For the text-containing cell, return its midpoint in [X, Y] coordinate format. 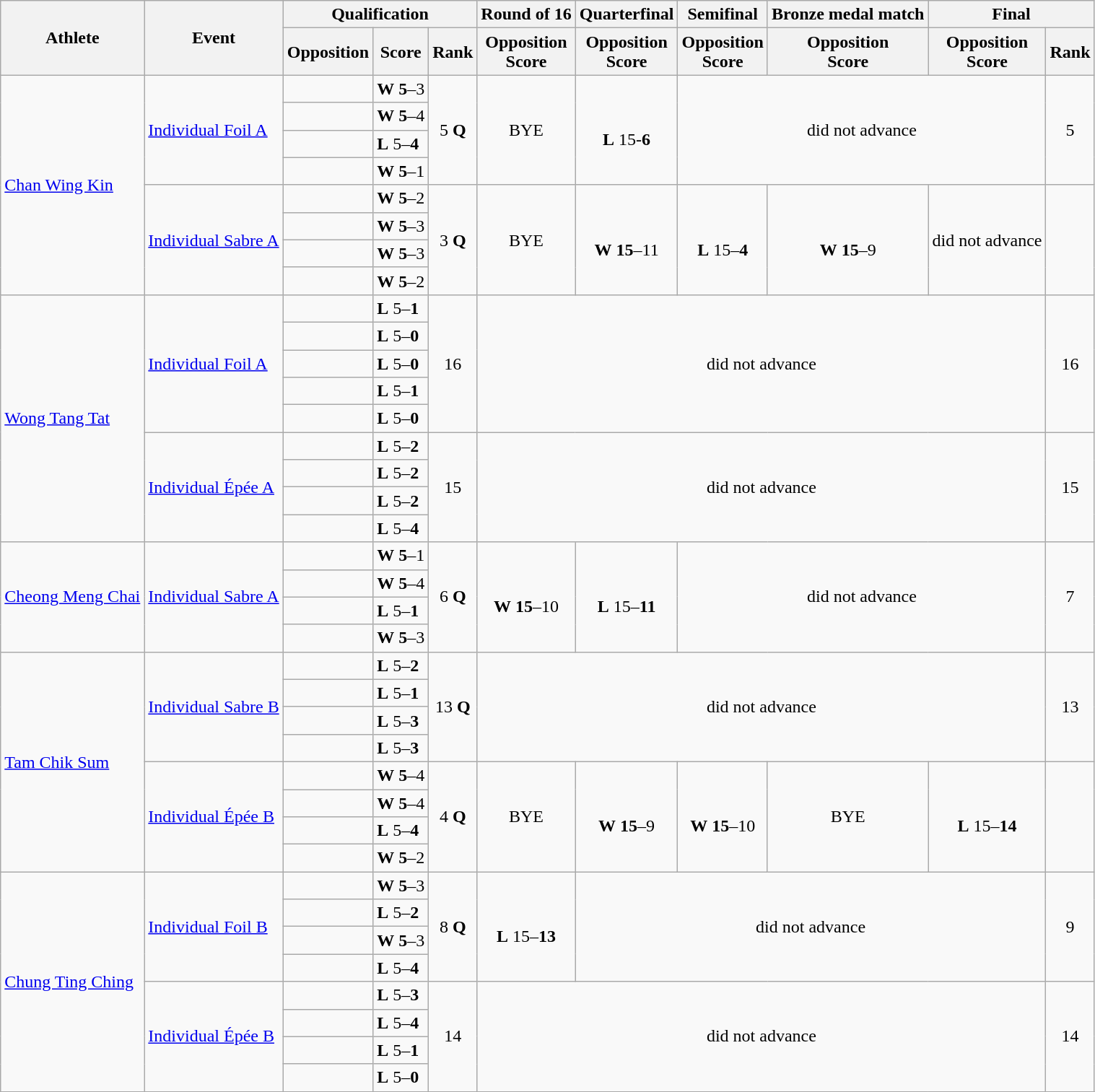
L 15–4 [723, 240]
5 Q [453, 130]
Chung Ting Ching [72, 982]
3 Q [453, 240]
Round of 16 [526, 14]
L 15-6 [627, 130]
13 [1070, 707]
Tam Chik Sum [72, 761]
9 [1070, 927]
8 Q [453, 927]
Event [214, 38]
Quarterfinal [627, 14]
Individual Foil B [214, 927]
6 Q [453, 597]
L 15–14 [987, 816]
4 Q [453, 816]
W 15–11 [627, 240]
Athlete [72, 38]
13 Q [453, 707]
Score [401, 52]
Opposition [328, 52]
7 [1070, 597]
L 15–13 [526, 927]
Wong Tang Tat [72, 419]
5 [1070, 130]
Individual Épée A [214, 487]
Cheong Meng Chai [72, 597]
Qualification [380, 14]
Bronze medal match [847, 14]
L 15–11 [627, 597]
Individual Sabre B [214, 707]
Semifinal [723, 14]
Final [1011, 14]
Chan Wing Kin [72, 185]
